Search for the cell housing the specified text and yield its [x, y] center coordinate. 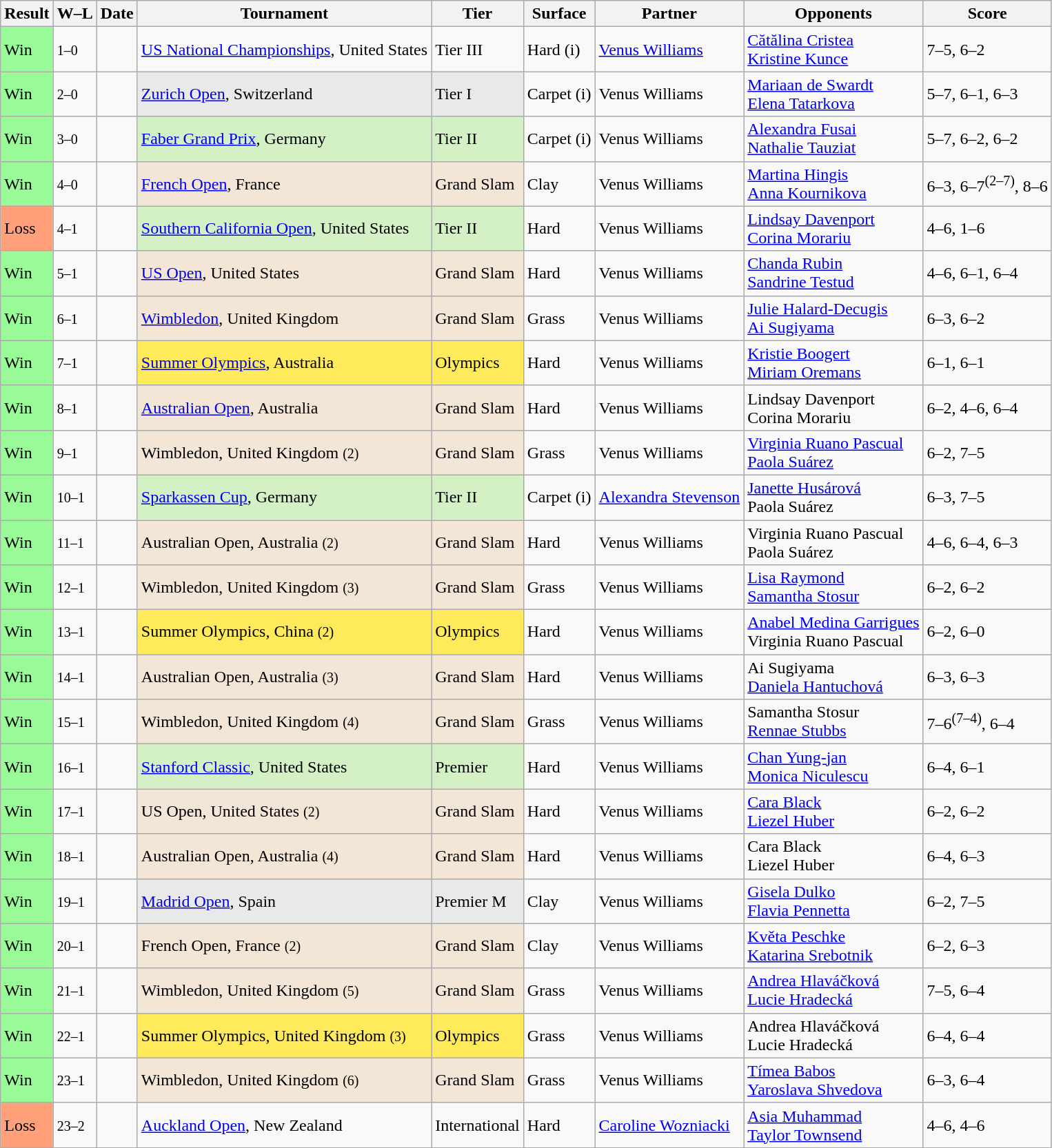
13–1 [74, 633]
Australian Open, Australia (2) [284, 542]
Alexandra Fusai Nathalie Tauziat [833, 139]
22–1 [74, 1035]
4–1 [74, 229]
7–6(7–4), 6–4 [987, 722]
Hard (i) [559, 50]
Tímea Babos Yaroslava Shvedova [833, 1080]
Ai Sugiyama Daniela Hantuchová [833, 677]
4–6, 4–6 [987, 1125]
Summer Olympics, China (2) [284, 633]
Chan Yung-jan Monica Niculescu [833, 766]
Cătălina Cristea Kristine Kunce [833, 50]
20–1 [74, 945]
19–1 [74, 901]
21–1 [74, 991]
Anabel Medina Garrigues Virginia Ruano Pascual [833, 633]
Summer Olympics, Australia [284, 362]
Wimbledon, United Kingdom (6) [284, 1080]
6–1 [74, 318]
Tournament [284, 14]
1–0 [74, 50]
6–3, 6–4 [987, 1080]
French Open, France [284, 183]
6–2, 4–6, 6–4 [987, 408]
Australian Open, Australia [284, 408]
Southern California Open, United States [284, 229]
Asia Muhammad Taylor Townsend [833, 1125]
5–7, 6–1, 6–3 [987, 94]
8–1 [74, 408]
4–6, 6–1, 6–4 [987, 273]
17–1 [74, 812]
US National Championships, United States [284, 50]
6–3, 7–5 [987, 498]
Madrid Open, Spain [284, 901]
Faber Grand Prix, Germany [284, 139]
Tier [478, 14]
Australian Open, Australia (4) [284, 856]
6–3, 6–3 [987, 677]
9–1 [74, 452]
Premier [478, 766]
6–4, 6–4 [987, 1035]
Alexandra Stevenson [669, 498]
14–1 [74, 677]
6–1, 6–1 [987, 362]
Tier I [478, 94]
Result [27, 14]
Chanda Rubin Sandrine Testud [833, 273]
Samantha Stosur Rennae Stubbs [833, 722]
Zurich Open, Switzerland [284, 94]
US Open, United States [284, 273]
W–L [74, 14]
Stanford Classic, United States [284, 766]
Lisa Raymond Samantha Stosur [833, 587]
Premier M [478, 901]
7–5, 6–4 [987, 991]
Auckland Open, New Zealand [284, 1125]
6–4, 6–1 [987, 766]
23–1 [74, 1080]
5–7, 6–2, 6–2 [987, 139]
International [478, 1125]
US Open, United States (2) [284, 812]
4–0 [74, 183]
Australian Open, Australia (3) [284, 677]
11–1 [74, 542]
Wimbledon, United Kingdom (2) [284, 452]
6–2, 6–3 [987, 945]
2–0 [74, 94]
Partner [669, 14]
10–1 [74, 498]
Caroline Wozniacki [669, 1125]
Květa Peschke Katarina Srebotnik [833, 945]
Janette Husárová Paola Suárez [833, 498]
Tier III [478, 50]
5–1 [74, 273]
French Open, France (2) [284, 945]
18–1 [74, 856]
Wimbledon, United Kingdom [284, 318]
3–0 [74, 139]
Wimbledon, United Kingdom (5) [284, 991]
Sparkassen Cup, Germany [284, 498]
Score [987, 14]
7–1 [74, 362]
4–6, 1–6 [987, 229]
Martina Hingis Anna Kournikova [833, 183]
Surface [559, 14]
Gisela Dulko Flavia Pennetta [833, 901]
Mariaan de Swardt Elena Tatarkova [833, 94]
Date [117, 14]
16–1 [74, 766]
15–1 [74, 722]
6–3, 6–2 [987, 318]
Wimbledon, United Kingdom (3) [284, 587]
Julie Halard-Decugis Ai Sugiyama [833, 318]
Summer Olympics, United Kingdom (3) [284, 1035]
12–1 [74, 587]
Opponents [833, 14]
6–4, 6–3 [987, 856]
Kristie Boogert Miriam Oremans [833, 362]
6–3, 6–7(2–7), 8–6 [987, 183]
23–2 [74, 1125]
6–2, 6–0 [987, 633]
7–5, 6–2 [987, 50]
Wimbledon, United Kingdom (4) [284, 722]
4–6, 6–4, 6–3 [987, 542]
